Find where the given text appears and provide that cell's center as (x, y) coordinate. 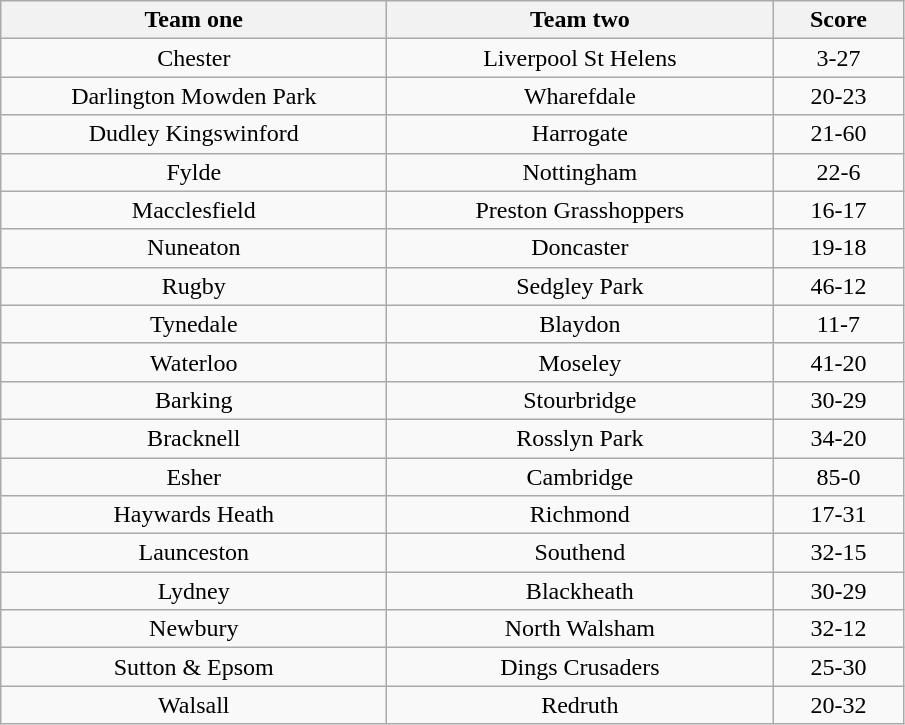
Doncaster (580, 248)
85-0 (838, 477)
Cambridge (580, 477)
Darlington Mowden Park (194, 96)
Wharefdale (580, 96)
22-6 (838, 172)
17-31 (838, 515)
Chester (194, 58)
Richmond (580, 515)
North Walsham (580, 629)
Harrogate (580, 134)
Sutton & Epsom (194, 667)
Barking (194, 400)
Lydney (194, 591)
41-20 (838, 362)
46-12 (838, 286)
34-20 (838, 438)
Stourbridge (580, 400)
Haywards Heath (194, 515)
Launceston (194, 553)
19-18 (838, 248)
Bracknell (194, 438)
Blackheath (580, 591)
21-60 (838, 134)
Preston Grasshoppers (580, 210)
25-30 (838, 667)
Dudley Kingswinford (194, 134)
Moseley (580, 362)
Macclesfield (194, 210)
20-32 (838, 705)
Redruth (580, 705)
Tynedale (194, 324)
32-15 (838, 553)
Team one (194, 20)
Sedgley Park (580, 286)
11-7 (838, 324)
Liverpool St Helens (580, 58)
Team two (580, 20)
Rugby (194, 286)
Rosslyn Park (580, 438)
Esher (194, 477)
Blaydon (580, 324)
16-17 (838, 210)
Newbury (194, 629)
Walsall (194, 705)
32-12 (838, 629)
3-27 (838, 58)
Nottingham (580, 172)
Southend (580, 553)
Waterloo (194, 362)
Nuneaton (194, 248)
Fylde (194, 172)
20-23 (838, 96)
Score (838, 20)
Dings Crusaders (580, 667)
